Return (x, y) of the center of cell containing provided text 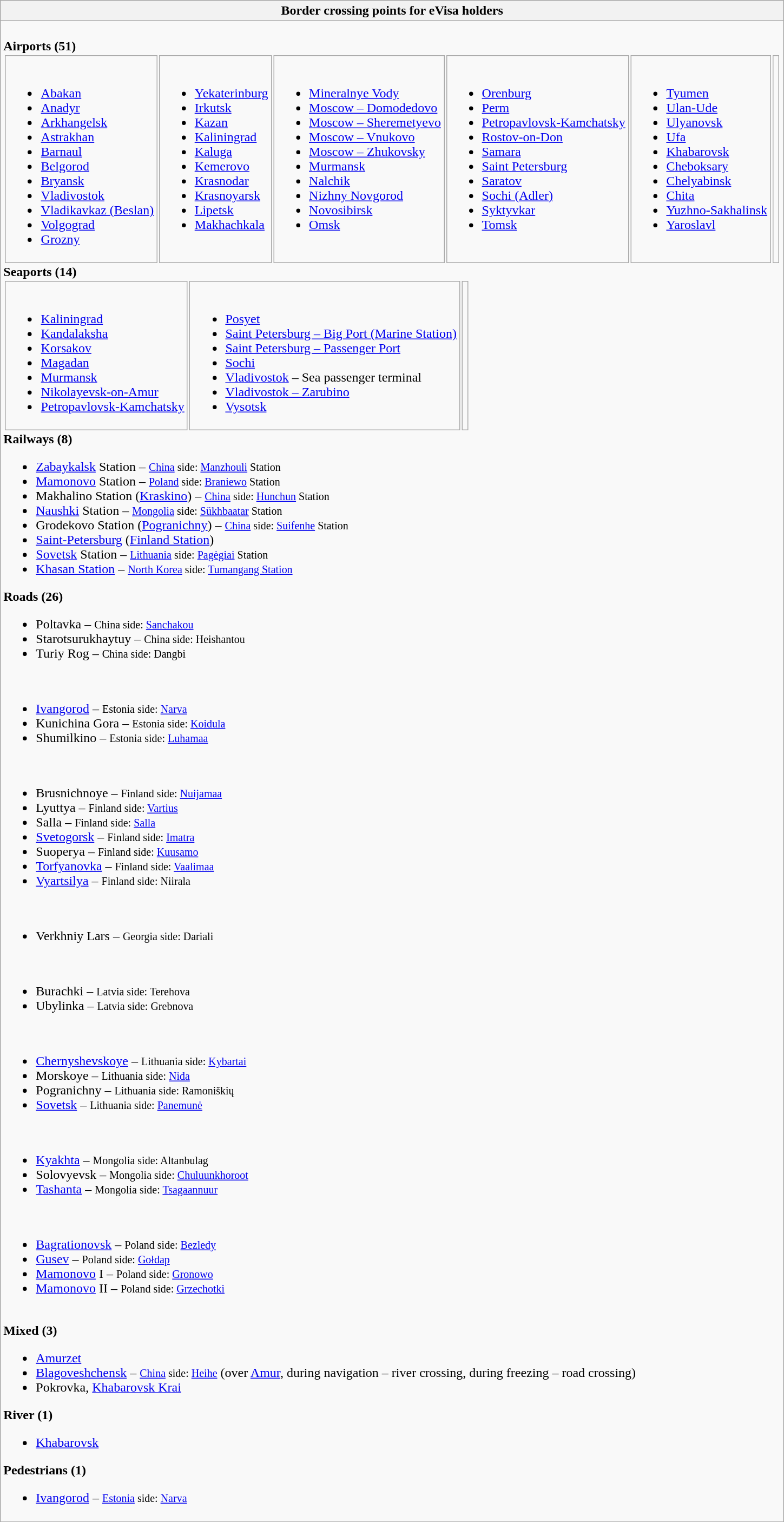
OrenburgPermPetropavlovsk-KamchatskyRostov-on-DonSamaraSaint PetersburgSaratovSochi (Adler)SyktyvkarTomsk (537, 159)
Border crossing points for eVisa holders (392, 11)
KaliningradKandalakshaKorsakovMagadanMurmanskNikolayevsk-on-AmurPetropavlovsk-Kamchatsky (96, 356)
YekaterinburgIrkutskKazanKaliningradKalugaKemerovoKrasnodarKrasnoyarskLipetskMakhachkala (215, 159)
Mineralnye VodyMoscow – DomodedovoMoscow – SheremetyevoMoscow – VnukovoMoscow – ZhukovskyMurmanskNalchikNizhny NovgorodNovosibirskOmsk (359, 159)
AbakanAnadyrArkhangelskAstrakhanBarnaulBelgorodBryanskVladivostokVladikavkaz (Beslan)VolgogradGrozny (81, 159)
TyumenUlan-UdeUlyanovskUfaKhabarovskCheboksaryChelyabinskChitaYuzhno-SakhalinskYaroslavl (700, 159)
